Locate the cell with the specified text and output its (x, y) center coordinate. 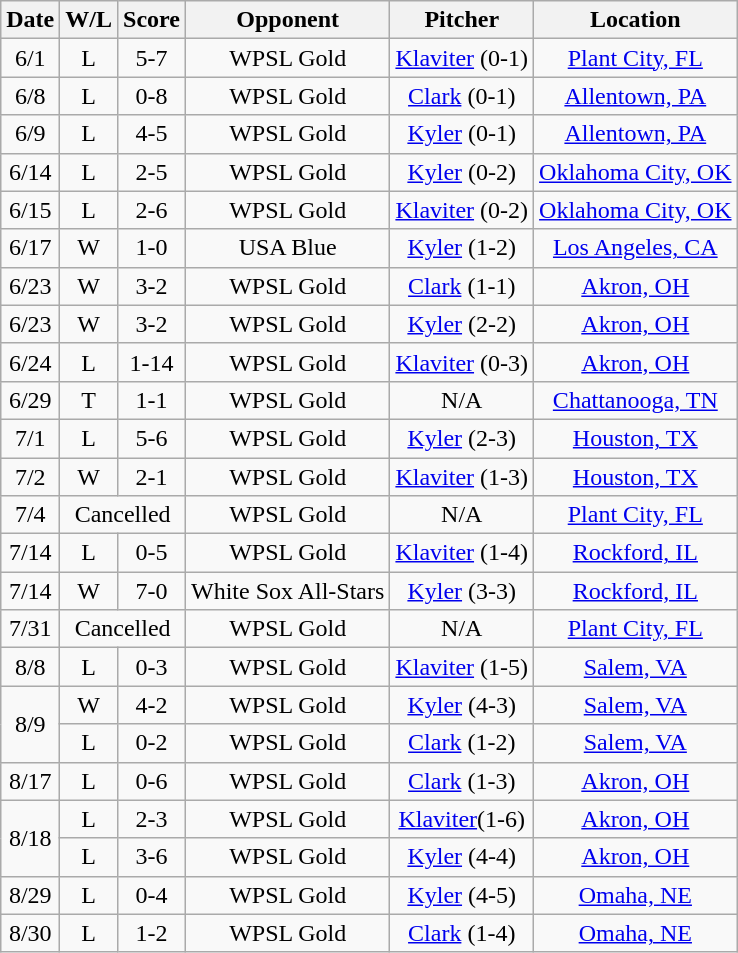
0-4 (152, 895)
Location (636, 20)
7-0 (152, 591)
6/24 (30, 362)
Score (152, 20)
0-5 (152, 553)
1-14 (152, 362)
Klaviter (0-3) (462, 362)
3-6 (152, 857)
Los Angeles, CA (636, 248)
1-0 (152, 248)
8/30 (30, 933)
2-5 (152, 172)
Klaviter (0-1) (462, 58)
Klaviter (0-2) (462, 210)
7/1 (30, 438)
0-2 (152, 743)
7/2 (30, 477)
Klaviter (1-3) (462, 477)
0-3 (152, 667)
1-2 (152, 933)
Kyler (2-2) (462, 324)
Kyler (0-2) (462, 172)
Kyler (0-1) (462, 134)
6/29 (30, 400)
Klaviter (1-5) (462, 667)
6/1 (30, 58)
8/8 (30, 667)
8/17 (30, 781)
2-6 (152, 210)
Clark (1-2) (462, 743)
Chattanooga, TN (636, 400)
5-7 (152, 58)
6/14 (30, 172)
4-5 (152, 134)
Kyler (3-3) (462, 591)
0-6 (152, 781)
1-1 (152, 400)
7/31 (30, 629)
Clark (0-1) (462, 96)
Clark (1-1) (462, 286)
Klaviter (1-4) (462, 553)
Kyler (1-2) (462, 248)
7/4 (30, 515)
Clark (1-4) (462, 933)
6/15 (30, 210)
T (89, 400)
4-2 (152, 705)
Kyler (4-5) (462, 895)
Kyler (2-3) (462, 438)
Clark (1-3) (462, 781)
USA Blue (287, 248)
8/29 (30, 895)
8/9 (30, 724)
2-3 (152, 819)
Kyler (4-3) (462, 705)
2-1 (152, 477)
Pitcher (462, 20)
6/9 (30, 134)
5-6 (152, 438)
Opponent (287, 20)
8/18 (30, 838)
Kyler (4-4) (462, 857)
Date (30, 20)
W/L (89, 20)
6/17 (30, 248)
Klaviter(1-6) (462, 819)
6/8 (30, 96)
0-8 (152, 96)
White Sox All-Stars (287, 591)
